From the cell containing the given text, extract its center point as (X, Y) coordinate. 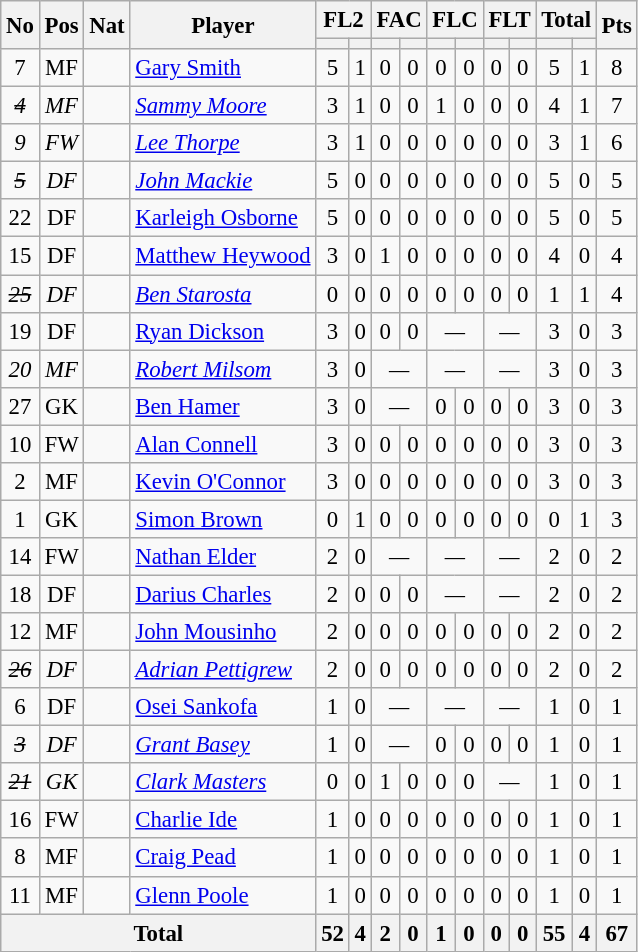
Adrian Pettigrew (223, 670)
Pos (62, 25)
Darius Charles (223, 594)
No (20, 25)
Karleigh Osborne (223, 219)
Alan Connell (223, 444)
67 (616, 933)
Glenn Poole (223, 895)
18 (20, 594)
10 (20, 444)
25 (20, 294)
52 (332, 933)
Ben Starosta (223, 294)
14 (20, 557)
FAC (399, 20)
FLT (510, 20)
11 (20, 895)
20 (20, 369)
Simon Brown (223, 519)
John Mackie (223, 181)
Matthew Heywood (223, 256)
Osei Sankofa (223, 707)
Craig Pead (223, 858)
22 (20, 219)
FLC (455, 20)
55 (554, 933)
19 (20, 331)
27 (20, 406)
Robert Milsom (223, 369)
26 (20, 670)
Charlie Ide (223, 820)
Grant Basey (223, 745)
Clark Masters (223, 782)
Sammy Moore (223, 106)
Gary Smith (223, 68)
FL2 (344, 20)
12 (20, 632)
Player (223, 25)
Ben Hamer (223, 406)
Lee Thorpe (223, 143)
Kevin O'Connor (223, 482)
21 (20, 782)
John Mousinho (223, 632)
Ryan Dickson (223, 331)
16 (20, 820)
15 (20, 256)
9 (20, 143)
Nathan Elder (223, 557)
Nat (107, 25)
Pts (616, 25)
